Find where the given text appears and provide that cell's center as [x, y] coordinate. 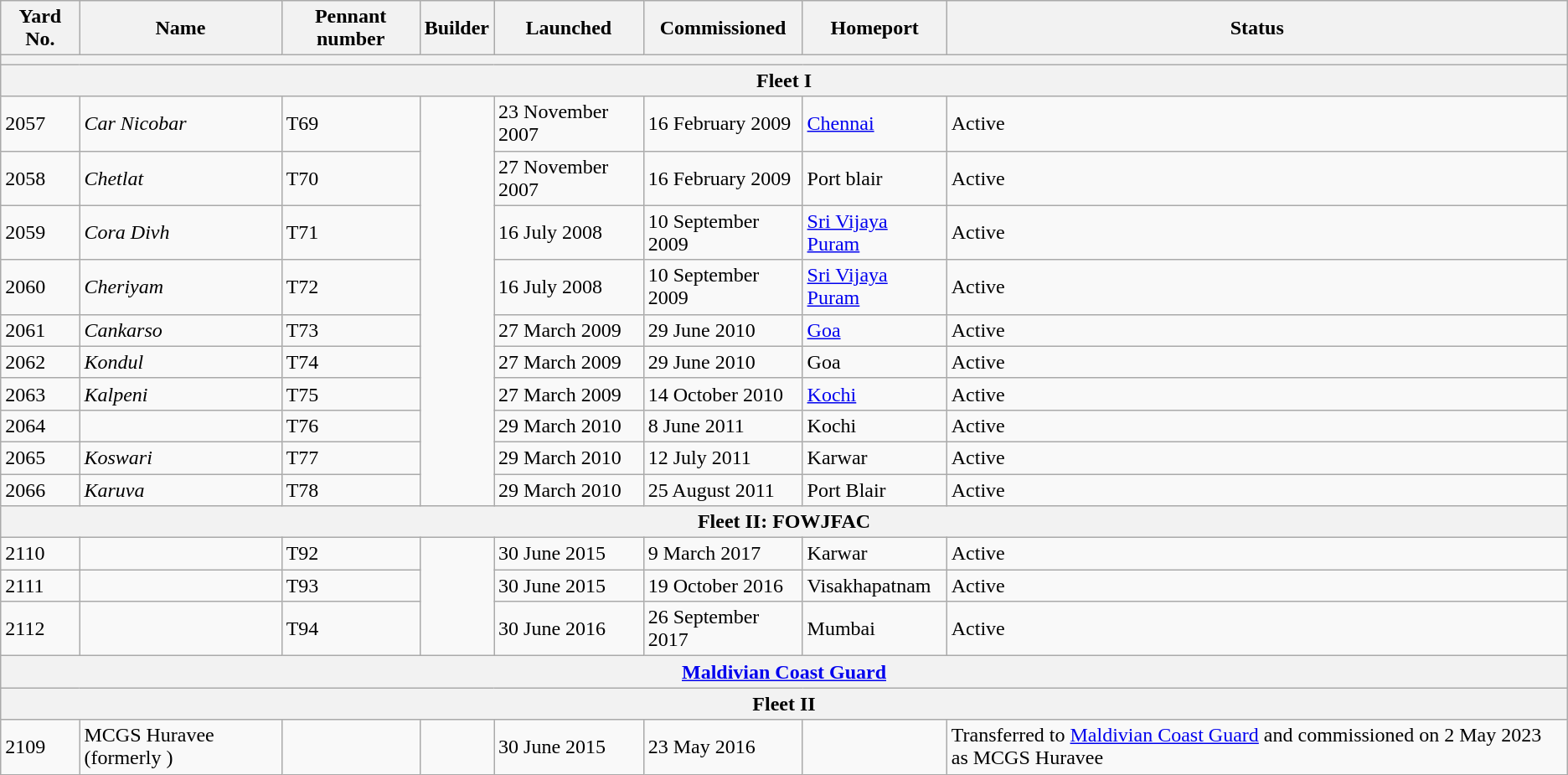
Fleet I [784, 80]
2062 [40, 362]
25 August 2011 [723, 490]
23 May 2016 [723, 747]
2058 [40, 178]
T75 [350, 394]
T77 [350, 457]
26 September 2017 [723, 628]
23 November 2007 [570, 124]
30 June 2016 [570, 628]
Cora Divh [181, 233]
Transferred to Maldivian Coast Guard and commissioned on 2 May 2023 as MCGS Huravee [1256, 747]
T74 [350, 362]
2064 [40, 426]
T71 [350, 233]
Homeport [874, 28]
Kondul [181, 362]
9 March 2017 [723, 554]
T69 [350, 124]
2057 [40, 124]
Fleet II [784, 704]
T70 [350, 178]
2063 [40, 394]
MCGS Huravee (formerly ) [181, 747]
2112 [40, 628]
2066 [40, 490]
Koswari [181, 457]
T78 [350, 490]
Chennai [874, 124]
2111 [40, 586]
2060 [40, 287]
2109 [40, 747]
14 October 2010 [723, 394]
Karuva [181, 490]
Maldivian Coast Guard [784, 672]
T94 [350, 628]
2059 [40, 233]
Car Nicobar [181, 124]
Builder [456, 28]
T73 [350, 330]
Mumbai [874, 628]
Launched [570, 28]
Yard No. [40, 28]
T76 [350, 426]
Fleet II: FOWJFAC [784, 522]
2061 [40, 330]
Visakhapatnam [874, 586]
Name [181, 28]
Cankarso [181, 330]
T93 [350, 586]
Chetlat [181, 178]
Port Blair [874, 490]
Kalpeni [181, 394]
Cheriyam [181, 287]
Port blair [874, 178]
2065 [40, 457]
2110 [40, 554]
T92 [350, 554]
8 June 2011 [723, 426]
Commissioned [723, 28]
12 July 2011 [723, 457]
27 November 2007 [570, 178]
T72 [350, 287]
Pennant number [350, 28]
19 October 2016 [723, 586]
Status [1256, 28]
